Search for the cell housing the specified text and yield its (x, y) center coordinate. 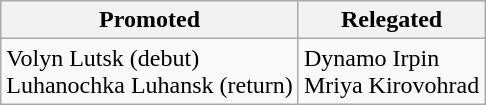
Volyn Lutsk (debut)Luhanochka Luhansk (return) (150, 72)
Promoted (150, 20)
Dynamo Irpin Mriya Kirovohrad (391, 72)
Relegated (391, 20)
